Pinpoint the cell where the given text exists, returning its [x, y] midpoint coordinate. 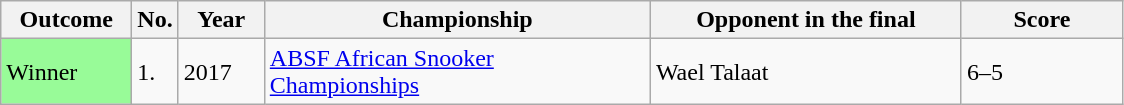
ABSF African Snooker Championships [457, 72]
No. [155, 20]
Score [1042, 20]
6–5 [1042, 72]
2017 [221, 72]
Year [221, 20]
1. [155, 72]
Championship [457, 20]
Wael Talaat [806, 72]
Outcome [66, 20]
Opponent in the final [806, 20]
Winner [66, 72]
